Identify which cell holds the provided text, then report its [X, Y] central coordinate. 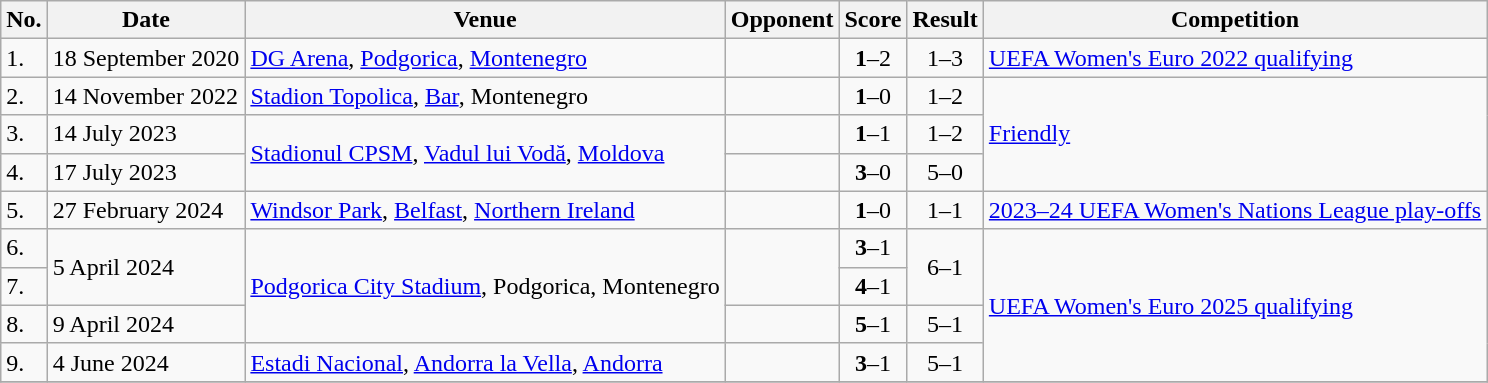
1. [24, 58]
Opponent [782, 20]
5. [24, 210]
4 June 2024 [146, 362]
18 September 2020 [146, 58]
Stadionul CPSM, Vadul lui Vodă, Moldova [485, 153]
3. [24, 134]
Podgorica City Stadium, Podgorica, Montenegro [485, 286]
17 July 2023 [146, 172]
14 July 2023 [146, 134]
Windsor Park, Belfast, Northern Ireland [485, 210]
Date [146, 20]
Friendly [1234, 134]
Competition [1234, 20]
2023–24 UEFA Women's Nations League play-offs [1234, 210]
Venue [485, 20]
6–1 [945, 267]
5–0 [945, 172]
DG Arena, Podgorica, Montenegro [485, 58]
7. [24, 286]
No. [24, 20]
9. [24, 362]
27 February 2024 [146, 210]
UEFA Women's Euro 2022 qualifying [1234, 58]
Estadi Nacional, Andorra la Vella, Andorra [485, 362]
5 April 2024 [146, 267]
1–3 [945, 58]
6. [24, 248]
14 November 2022 [146, 96]
4–1 [873, 286]
3–0 [873, 172]
8. [24, 324]
4. [24, 172]
UEFA Women's Euro 2025 qualifying [1234, 305]
2. [24, 96]
Score [873, 20]
Result [945, 20]
Stadion Topolica, Bar, Montenegro [485, 96]
9 April 2024 [146, 324]
